Identify which cell holds the provided text, then report its (x, y) central coordinate. 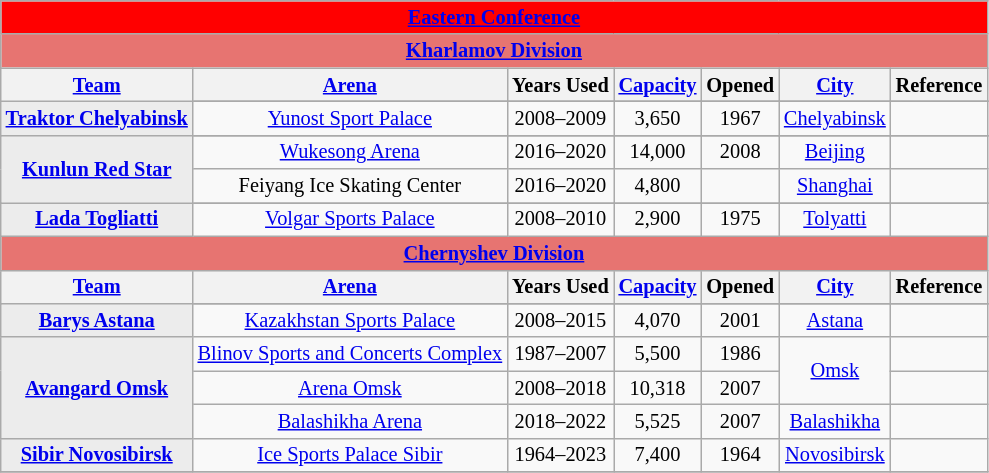
1986 (740, 354)
1975 (740, 219)
2008 (740, 152)
Omsk (835, 370)
Wukesong Arena (350, 152)
Arena Omsk (350, 388)
1964 (740, 455)
1964–2023 (560, 455)
3,650 (658, 118)
Tolyatti (835, 219)
2008–2010 (560, 219)
4,070 (658, 320)
Chernyshev Division (494, 253)
Traktor Chelyabinsk (97, 118)
2018–2022 (560, 421)
Blinov Sports and Concerts Complex (350, 354)
2008–2009 (560, 118)
Kharlamov Division (494, 51)
5,525 (658, 421)
7,400 (658, 455)
Balashikha (835, 421)
14,000 (658, 152)
2,900 (658, 219)
Chelyabinsk (835, 118)
Kazakhstan Sports Palace (350, 320)
Kunlun Red Star (97, 168)
Lada Togliatti (97, 219)
Barys Astana (97, 320)
1967 (740, 118)
Novosibirsk (835, 455)
Shanghai (835, 186)
Yunost Sport Palace (350, 118)
Astana (835, 320)
Volgar Sports Palace (350, 219)
Eastern Conference (494, 17)
Beijing (835, 152)
Sibir Novosibirsk (97, 455)
Feiyang Ice Skating Center (350, 186)
Balashikha Arena (350, 421)
5,500 (658, 354)
Ice Sports Palace Sibir (350, 455)
2001 (740, 320)
10,318 (658, 388)
1987–2007 (560, 354)
4,800 (658, 186)
2008–2015 (560, 320)
2008–2018 (560, 388)
Avangard Omsk (97, 388)
